Identify which cell holds the provided text, then report its (X, Y) central coordinate. 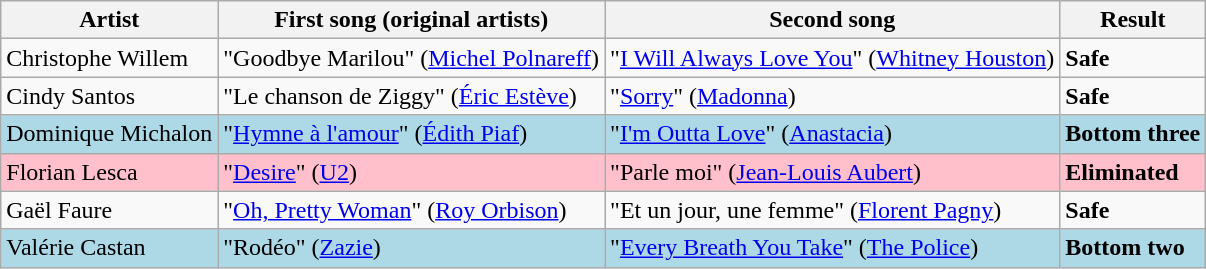
Bottom two (1133, 248)
"Every Breath You Take" (The Police) (832, 248)
"Sorry" (Madonna) (832, 96)
Artist (110, 20)
"Parle moi" (Jean-Louis Aubert) (832, 172)
"Hymne à l'amour" (Édith Piaf) (412, 134)
Second song (832, 20)
"Rodéo" (Zazie) (412, 248)
Gaël Faure (110, 210)
Valérie Castan (110, 248)
Eliminated (1133, 172)
"I'm Outta Love" (Anastacia) (832, 134)
Cindy Santos (110, 96)
"Et un jour, une femme" (Florent Pagny) (832, 210)
"Goodbye Marilou" (Michel Polnareff) (412, 58)
"Desire" (U2) (412, 172)
"Le chanson de Ziggy" (Éric Estève) (412, 96)
Florian Lesca (110, 172)
Bottom three (1133, 134)
Christophe Willem (110, 58)
"Oh, Pretty Woman" (Roy Orbison) (412, 210)
Result (1133, 20)
"I Will Always Love You" (Whitney Houston) (832, 58)
Dominique Michalon (110, 134)
First song (original artists) (412, 20)
